Determine the [x, y] coordinate at the center of the cell enclosing the given text.  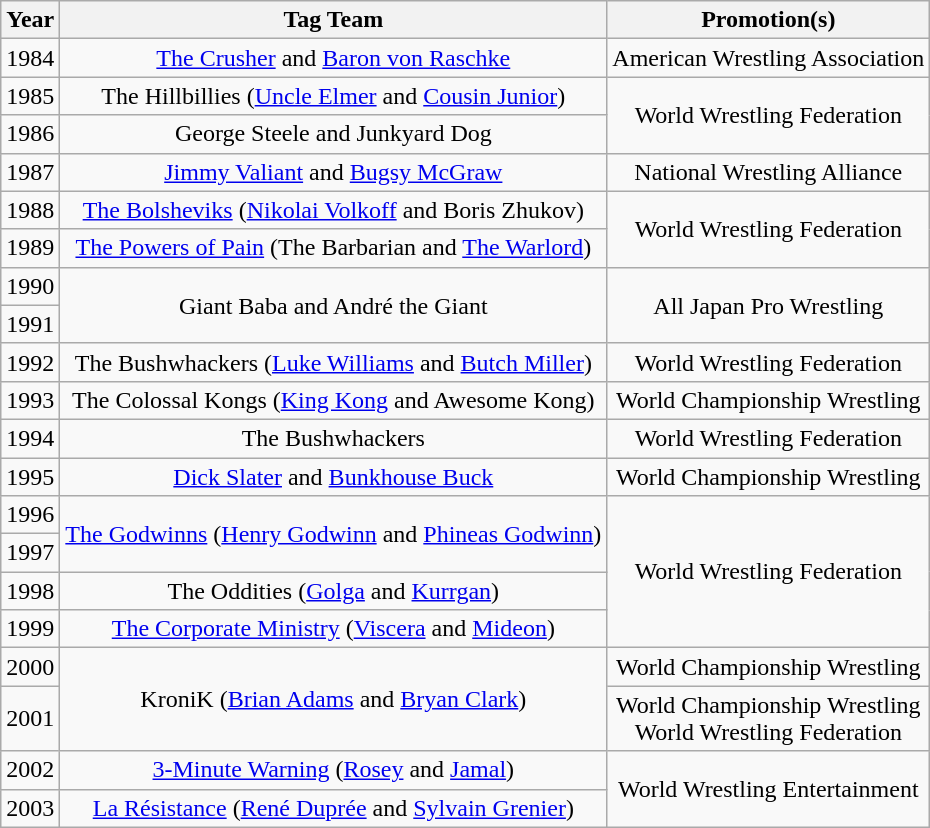
1997 [30, 553]
1984 [30, 58]
1990 [30, 286]
American Wrestling Association [768, 58]
1995 [30, 477]
Jimmy Valiant and Bugsy McGraw [334, 172]
1998 [30, 591]
Year [30, 20]
1992 [30, 362]
1991 [30, 324]
The Powers of Pain (The Barbarian and The Warlord) [334, 248]
The Bushwhackers [334, 438]
1987 [30, 172]
The Godwinns (Henry Godwinn and Phineas Godwinn) [334, 534]
Giant Baba and André the Giant [334, 305]
All Japan Pro Wrestling [768, 305]
2003 [30, 808]
KroniK (Brian Adams and Bryan Clark) [334, 700]
Dick Slater and Bunkhouse Buck [334, 477]
World Championship WrestlingWorld Wrestling Federation [768, 718]
National Wrestling Alliance [768, 172]
1996 [30, 515]
Tag Team [334, 20]
The Crusher and Baron von Raschke [334, 58]
1993 [30, 400]
The Corporate Ministry (Viscera and Mideon) [334, 629]
1985 [30, 96]
1999 [30, 629]
Promotion(s) [768, 20]
La Résistance (René Duprée and Sylvain Grenier) [334, 808]
1986 [30, 134]
The Hillbillies (Uncle Elmer and Cousin Junior) [334, 96]
1989 [30, 248]
The Colossal Kongs (King Kong and Awesome Kong) [334, 400]
2000 [30, 667]
3-Minute Warning (Rosey and Jamal) [334, 770]
The Bushwhackers (Luke Williams and Butch Miller) [334, 362]
1988 [30, 210]
The Bolsheviks (Nikolai Volkoff and Boris Zhukov) [334, 210]
1994 [30, 438]
The Oddities (Golga and Kurrgan) [334, 591]
World Wrestling Entertainment [768, 789]
2001 [30, 718]
2002 [30, 770]
George Steele and Junkyard Dog [334, 134]
